Search for the cell housing the specified text and yield its [X, Y] center coordinate. 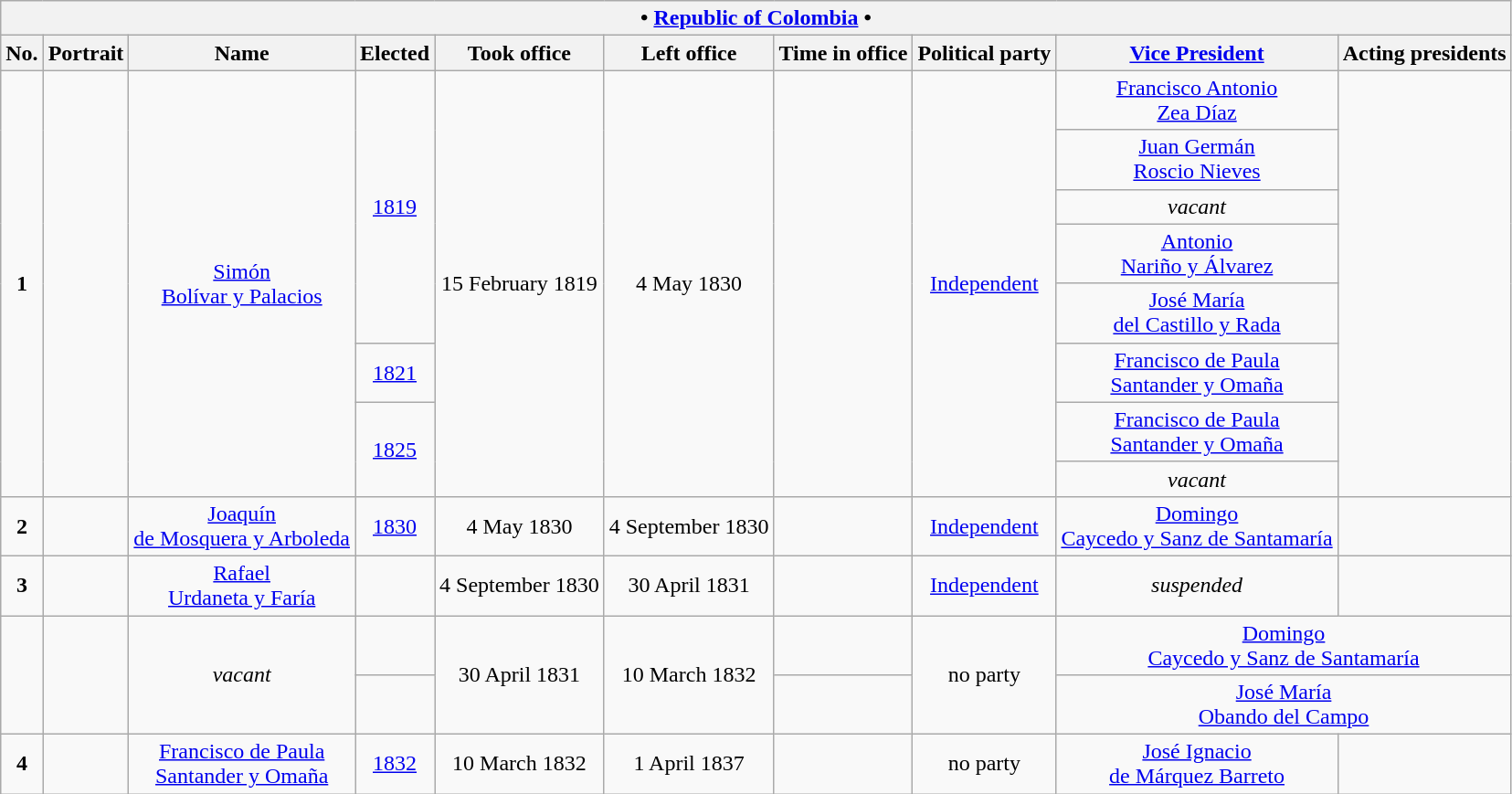
No. [22, 53]
Juan GermánRoscio Nieves [1197, 159]
4 [22, 764]
• Republic of Colombia • [756, 18]
Name [242, 53]
1825 [395, 450]
1821 [395, 373]
suspended [1197, 585]
1 April 1837 [689, 764]
Elected [395, 53]
Vice President [1197, 53]
1 [22, 283]
SimónBolívar y Palacios [242, 283]
José Ignaciode Márquez Barreto [1197, 764]
2 [22, 526]
Francisco AntonioZea Díaz [1197, 101]
José MaríaObando del Campo [1284, 705]
Political party [985, 53]
RafaelUrdaneta y Faría [242, 585]
Took office [520, 53]
Left office [689, 53]
15 February 1819 [520, 283]
3 [22, 585]
Joaquín de Mosquera y Arboleda [242, 526]
1830 [395, 526]
Time in office [843, 53]
Acting presidents [1424, 53]
1819 [395, 206]
José Maríadel Castillo y Rada [1197, 312]
AntonioNariño y Álvarez [1197, 254]
1832 [395, 764]
Portrait [86, 53]
